Determine the (x, y) coordinate at the center of the cell enclosing the given text.  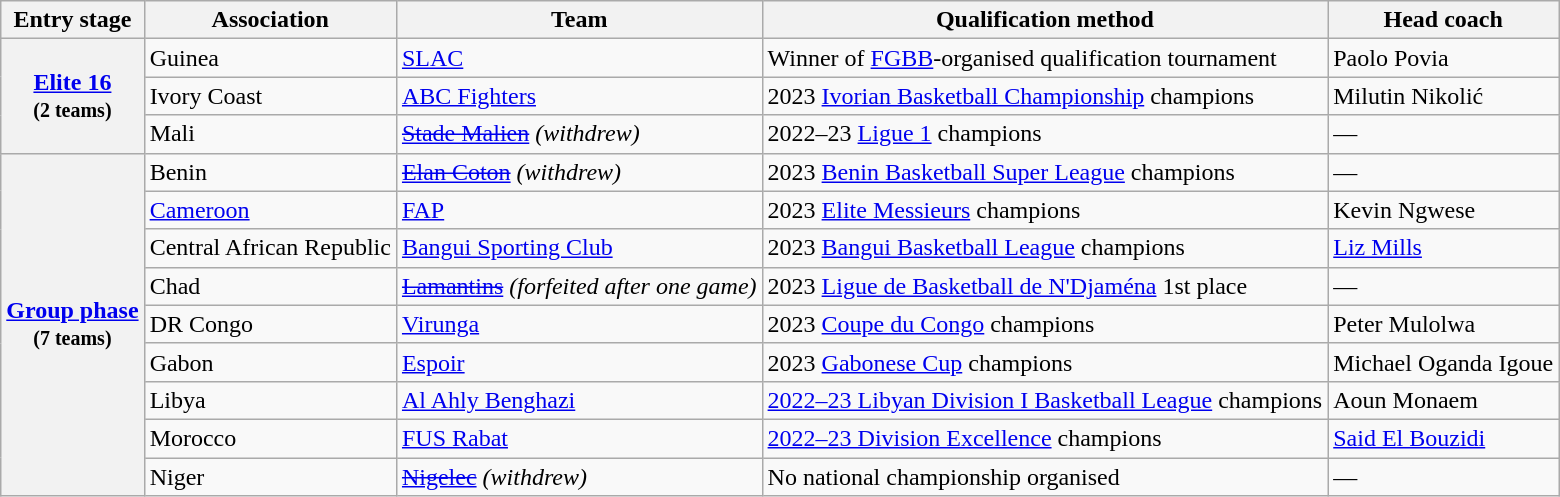
Espoir (579, 362)
Liz Mills (1444, 248)
Ivory Coast (270, 96)
Milutin Nikolić (1444, 96)
2023 Ligue de Basketball de N'Djaména 1st place (1045, 286)
2022–23 Libyan Division I Basketball League champions (1045, 400)
Mali (270, 134)
FUS Rabat (579, 438)
Chad (270, 286)
Al Ahly Benghazi (579, 400)
No national championship organised (1045, 477)
Guinea (270, 58)
2023 Benin Basketball Super League champions (1045, 172)
Entry stage (72, 20)
Aoun Monaem (1444, 400)
Libya (270, 400)
Benin (270, 172)
Cameroon (270, 210)
Stade Malien (withdrew) (579, 134)
2023 Gabonese Cup champions (1045, 362)
Peter Mulolwa (1444, 324)
Elite 16(2 teams) (72, 96)
Association (270, 20)
Paolo Povia (1444, 58)
ABC Fighters (579, 96)
Bangui Sporting Club (579, 248)
Winner of FGBB-organised qualification tournament (1045, 58)
Qualification method (1045, 20)
Group phase(7 teams) (72, 324)
Said El Bouzidi (1444, 438)
2023 Coupe du Congo champions (1045, 324)
Nigelec (withdrew) (579, 477)
Team (579, 20)
Central African Republic (270, 248)
Head coach (1444, 20)
2022–23 Ligue 1 champions (1045, 134)
Kevin Ngwese (1444, 210)
Morocco (270, 438)
2023 Bangui Basketball League champions (1045, 248)
Michael Oganda Igoue (1444, 362)
2022–23 Division Excellence champions (1045, 438)
Elan Coton (withdrew) (579, 172)
Niger (270, 477)
2023 Ivorian Basketball Championship champions (1045, 96)
Lamantins (forfeited after one game) (579, 286)
Gabon (270, 362)
DR Congo (270, 324)
FAP (579, 210)
Virunga (579, 324)
SLAC (579, 58)
2023 Elite Messieurs champions (1045, 210)
